From the cell containing the given text, extract its center point as [x, y] coordinate. 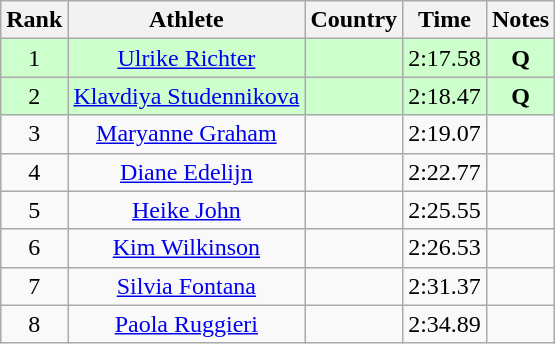
2:31.37 [445, 286]
2:17.58 [445, 58]
Athlete [186, 20]
Country [354, 20]
6 [34, 248]
2:22.77 [445, 172]
Heike John [186, 210]
3 [34, 134]
Diane Edelijn [186, 172]
Notes [520, 20]
Kim Wilkinson [186, 248]
Time [445, 20]
2:18.47 [445, 96]
5 [34, 210]
Paola Ruggieri [186, 324]
4 [34, 172]
2:34.89 [445, 324]
2 [34, 96]
7 [34, 286]
Klavdiya Studennikova [186, 96]
Ulrike Richter [186, 58]
1 [34, 58]
2:26.53 [445, 248]
2:25.55 [445, 210]
8 [34, 324]
Maryanne Graham [186, 134]
2:19.07 [445, 134]
Silvia Fontana [186, 286]
Rank [34, 20]
